Return (x, y) of the center of cell containing provided text 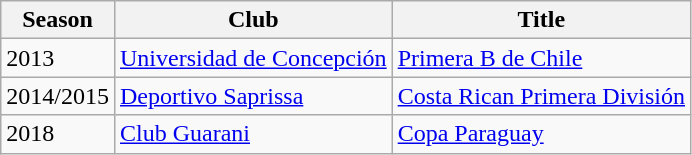
Season (58, 20)
Deportivo Saprissa (253, 96)
2018 (58, 134)
Club (253, 20)
Title (541, 20)
2014/2015 (58, 96)
Copa Paraguay (541, 134)
Club Guarani (253, 134)
Primera B de Chile (541, 58)
2013 (58, 58)
Universidad de Concepción (253, 58)
Costa Rican Primera División (541, 96)
